Return the (x, y) coordinate for the center point of the cell that contains the specified text.  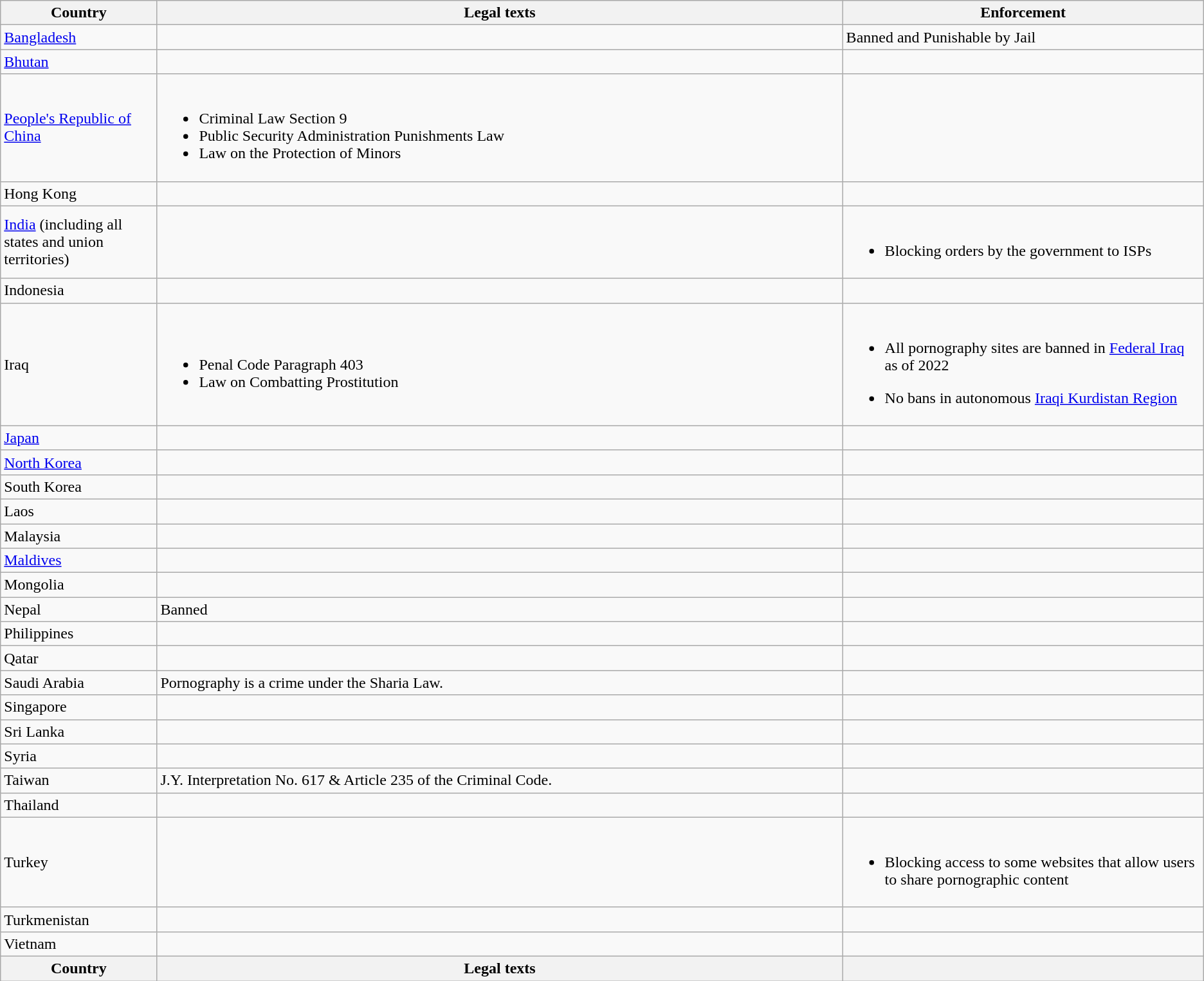
Syria (78, 756)
Banned (500, 609)
Hong Kong (78, 194)
Qatar (78, 658)
Taiwan (78, 780)
Philippines (78, 634)
Enforcement (1023, 13)
Maldives (78, 561)
South Korea (78, 487)
Turkmenistan (78, 919)
Vietnam (78, 944)
Saudi Arabia (78, 683)
Mongolia (78, 585)
Indonesia (78, 291)
Pornography is a crime under the Sharia Law. (500, 683)
Japan (78, 438)
Nepal (78, 609)
Iraq (78, 364)
Bangladesh (78, 37)
North Korea (78, 462)
J.Y. Interpretation No. 617 & Article 235 of the Criminal Code. (500, 780)
Laos (78, 511)
Blocking orders by the government to ISPs (1023, 242)
Malaysia (78, 535)
Singapore (78, 707)
Penal Code Paragraph 403Law on Combatting Prostitution (500, 364)
Banned and Punishable by Jail (1023, 37)
Blocking access to some websites that allow users to share pornographic content (1023, 862)
People's Republic of China (78, 127)
India (including all states and union territories) (78, 242)
Turkey (78, 862)
Thailand (78, 805)
Sri Lanka (78, 732)
Bhutan (78, 62)
Criminal Law Section 9Public Security Administration Punishments LawLaw on the Protection of Minors (500, 127)
All pornography sites are banned in Federal Iraq as of 2022No bans in autonomous Iraqi Kurdistan Region (1023, 364)
